Scan for the cell matching the given text and deliver its (x, y) coordinate at center. 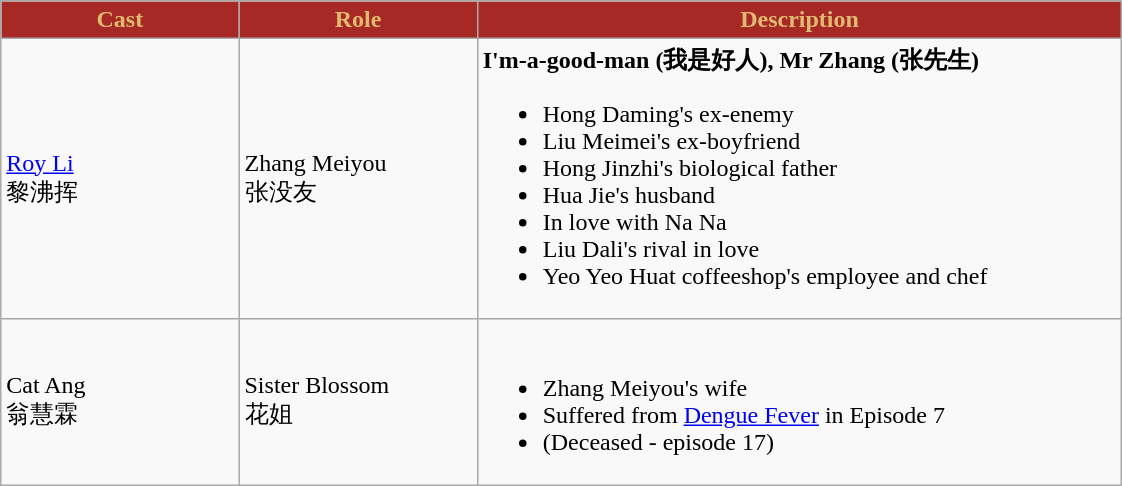
Roy Li黎沸挥 (120, 179)
Cat Ang翁慧霖 (120, 402)
Role (358, 20)
Zhang Meiyou 张没友 (358, 179)
Cast (120, 20)
Zhang Meiyou's wifeSuffered from Dengue Fever in Episode 7(Deceased - episode 17) (800, 402)
Sister Blossom 花姐 (358, 402)
Description (800, 20)
